Identify which cell holds the provided text, then report its (x, y) central coordinate. 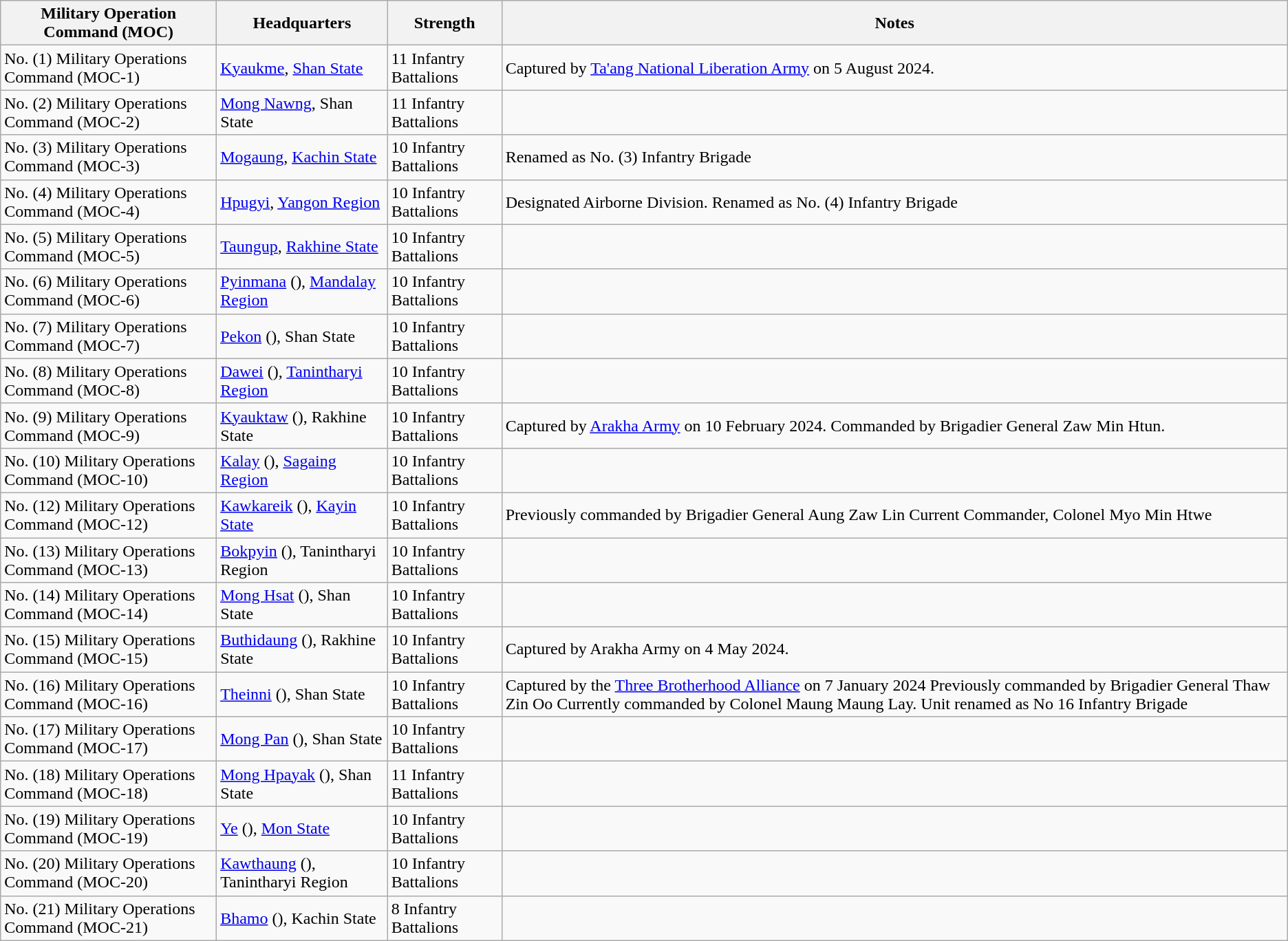
Notes (894, 23)
Captured by Ta'ang National Liberation Army on 5 August 2024. (894, 67)
Dawei (), Tanintharyi Region (303, 381)
Headquarters (303, 23)
Designated Airborne Division. Renamed as No. (4) Infantry Brigade (894, 202)
No. (8) Military Operations Command (MOC-8) (109, 381)
Military Operation Command (MOC) (109, 23)
Pyinmana (), Mandalay Region (303, 292)
Captured by Arakha Army on 10 February 2024. Commanded by Brigadier General Zaw Min Htun. (894, 425)
No. (9) Military Operations Command (MOC-9) (109, 425)
Mong Hsat (), Shan State (303, 605)
Mong Hpayak (), Shan State (303, 784)
No. (12) Military Operations Command (MOC-12) (109, 515)
Kalay (), Sagaing Region (303, 470)
No. (5) Military Operations Command (MOC-5) (109, 246)
Theinni (), Shan State (303, 695)
No. (21) Military Operations Command (MOC-21) (109, 918)
Kawkareik (), Kayin State (303, 515)
Bhamo (), Kachin State (303, 918)
No. (20) Military Operations Command (MOC-20) (109, 874)
No. (19) Military Operations Command (MOC-19) (109, 828)
Previously commanded by Brigadier General Aung Zaw Lin Current Commander, Colonel Myo Min Htwe (894, 515)
No. (18) Military Operations Command (MOC-18) (109, 784)
No. (14) Military Operations Command (MOC-14) (109, 605)
8 Infantry Battalions (444, 918)
No. (2) Military Operations Command (MOC-2) (109, 113)
Mong Nawng, Shan State (303, 113)
No. (7) Military Operations Command (MOC-7) (109, 336)
No. (1) Military Operations Command (MOC-1) (109, 67)
Kyauktaw (), Rakhine State (303, 425)
Ye (), Mon State (303, 828)
Mong Pan (), Shan State (303, 739)
No. (15) Military Operations Command (MOC-15) (109, 649)
Strength (444, 23)
No. (6) Military Operations Command (MOC-6) (109, 292)
Taungup, Rakhine State (303, 246)
No. (16) Military Operations Command (MOC-16) (109, 695)
Mogaung, Kachin State (303, 157)
Hpugyi, Yangon Region (303, 202)
Captured by Arakha Army on 4 May 2024. (894, 649)
Buthidaung (), Rakhine State (303, 649)
No. (3) Military Operations Command (MOC-3) (109, 157)
No. (10) Military Operations Command (MOC-10) (109, 470)
Pekon (), Shan State (303, 336)
Bokpyin (), Tanintharyi Region (303, 560)
Kawthaung (), Tanintharyi Region (303, 874)
Renamed as No. (3) Infantry Brigade (894, 157)
Kyaukme, Shan State (303, 67)
No. (4) Military Operations Command (MOC-4) (109, 202)
No. (17) Military Operations Command (MOC-17) (109, 739)
No. (13) Military Operations Command (MOC-13) (109, 560)
